Find where the given text appears and provide that cell's center as (x, y) coordinate. 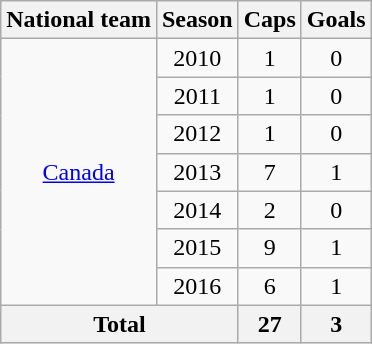
Caps (270, 20)
9 (270, 248)
3 (336, 324)
7 (270, 172)
2016 (197, 286)
National team (79, 20)
2010 (197, 58)
Goals (336, 20)
Canada (79, 172)
2011 (197, 96)
Total (120, 324)
27 (270, 324)
2015 (197, 248)
2014 (197, 210)
2 (270, 210)
6 (270, 286)
2012 (197, 134)
2013 (197, 172)
Season (197, 20)
